Locate the cell with the specified text and output its [x, y] center coordinate. 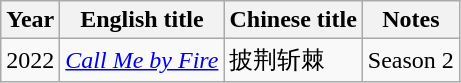
2022 [30, 60]
Year [30, 20]
Chinese title [293, 20]
披荆斩棘 [293, 60]
Call Me by Fire [142, 60]
Notes [410, 20]
English title [142, 20]
Season 2 [410, 60]
